Capture the cell that displays the provided text and extract its [x, y] central coordinate. 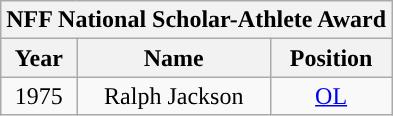
Name [174, 58]
Year [39, 58]
Ralph Jackson [174, 96]
NFF National Scholar-Athlete Award [196, 20]
OL [332, 96]
Position [332, 58]
1975 [39, 96]
